For the text-containing cell, return its midpoint in [x, y] coordinate format. 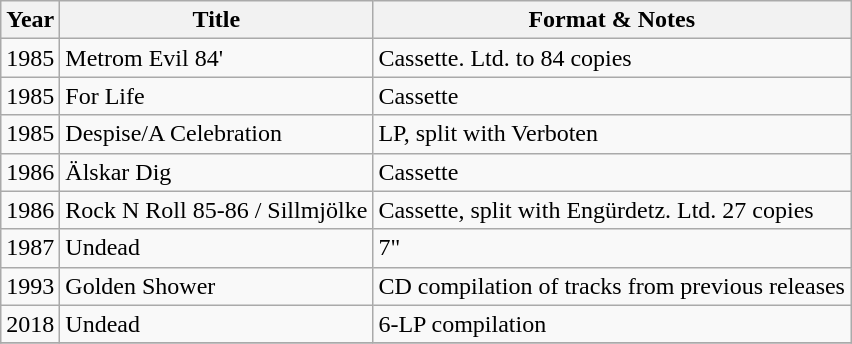
Cassette. Ltd. to 84 copies [612, 58]
LP, split with Verboten [612, 134]
Älskar Dig [216, 172]
Year [30, 20]
For Life [216, 96]
Rock N Roll 85-86 / Sillmjölke [216, 210]
Despise/A Celebration [216, 134]
2018 [30, 324]
Cassette, split with Engürdetz. Ltd. 27 copies [612, 210]
7" [612, 248]
6-LP compilation [612, 324]
Format & Notes [612, 20]
Title [216, 20]
CD compilation of tracks from previous releases [612, 286]
1993 [30, 286]
Metrom Evil 84' [216, 58]
Golden Shower [216, 286]
1987 [30, 248]
